Output the [X, Y] coordinate of the center of the cell containing the given text.  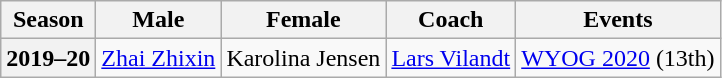
Season [48, 20]
Male [158, 20]
Female [304, 20]
Lars Vilandt [451, 58]
Karolina Jensen [304, 58]
Events [618, 20]
Zhai Zhixin [158, 58]
WYOG 2020 (13th) [618, 58]
Coach [451, 20]
2019–20 [48, 58]
